Capture the cell that displays the provided text and extract its (X, Y) central coordinate. 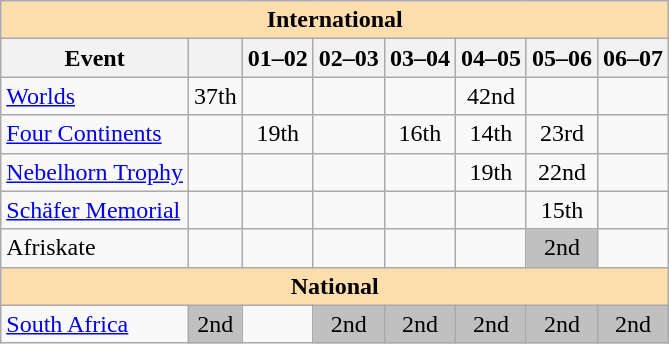
06–07 (634, 58)
23rd (562, 134)
05–06 (562, 58)
42nd (490, 96)
04–05 (490, 58)
03–04 (420, 58)
22nd (562, 172)
Event (95, 58)
International (335, 20)
Afriskate (95, 248)
15th (562, 210)
16th (420, 134)
01–02 (278, 58)
National (335, 286)
Nebelhorn Trophy (95, 172)
Four Continents (95, 134)
37th (215, 96)
South Africa (95, 324)
Worlds (95, 96)
02–03 (348, 58)
Schäfer Memorial (95, 210)
14th (490, 134)
